Output the [X, Y] coordinate of the center of the cell containing the given text.  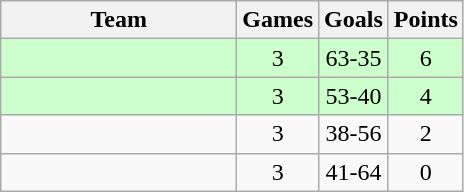
63-35 [354, 58]
41-64 [354, 172]
2 [426, 134]
0 [426, 172]
38-56 [354, 134]
Goals [354, 20]
4 [426, 96]
Team [119, 20]
Points [426, 20]
53-40 [354, 96]
Games [278, 20]
6 [426, 58]
